Find where the given text appears and provide that cell's center as (x, y) coordinate. 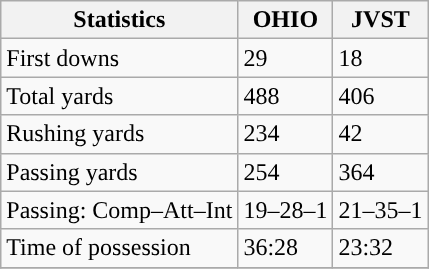
Rushing yards (120, 134)
Total yards (120, 96)
21–35–1 (380, 210)
First downs (120, 58)
406 (380, 96)
OHIO (286, 20)
JVST (380, 20)
29 (286, 58)
Time of possession (120, 248)
42 (380, 134)
364 (380, 172)
234 (286, 134)
36:28 (286, 248)
18 (380, 58)
23:32 (380, 248)
254 (286, 172)
Statistics (120, 20)
Passing: Comp–Att–Int (120, 210)
488 (286, 96)
19–28–1 (286, 210)
Passing yards (120, 172)
